Detect which cell encompasses the target text, then output its (x, y) center coordinate. 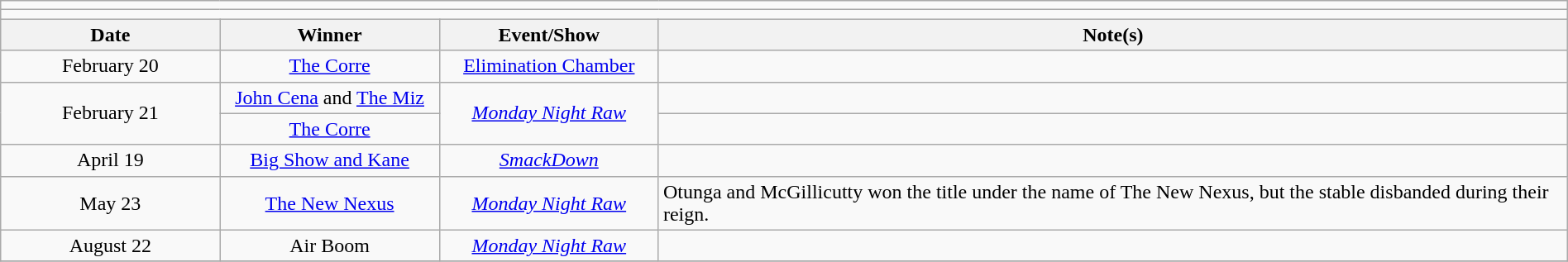
The New Nexus (329, 203)
Date (111, 35)
John Cena and The Miz (329, 98)
Event/Show (549, 35)
SmackDown (549, 160)
Note(s) (1113, 35)
Winner (329, 35)
Big Show and Kane (329, 160)
February 20 (111, 66)
May 23 (111, 203)
Otunga and McGillicutty won the title under the name of The New Nexus, but the stable disbanded during their reign. (1113, 203)
February 21 (111, 113)
Elimination Chamber (549, 66)
August 22 (111, 245)
Air Boom (329, 245)
April 19 (111, 160)
